Identify which cell holds the provided text, then report its (x, y) central coordinate. 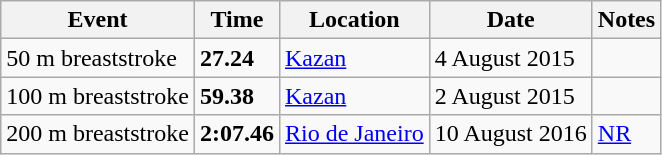
NR (626, 134)
Event (98, 20)
100 m breaststroke (98, 96)
59.38 (236, 96)
200 m breaststroke (98, 134)
Notes (626, 20)
27.24 (236, 58)
4 August 2015 (510, 58)
Date (510, 20)
10 August 2016 (510, 134)
2:07.46 (236, 134)
50 m breaststroke (98, 58)
Rio de Janeiro (354, 134)
2 August 2015 (510, 96)
Location (354, 20)
Time (236, 20)
